Search for the cell housing the specified text and yield its [x, y] center coordinate. 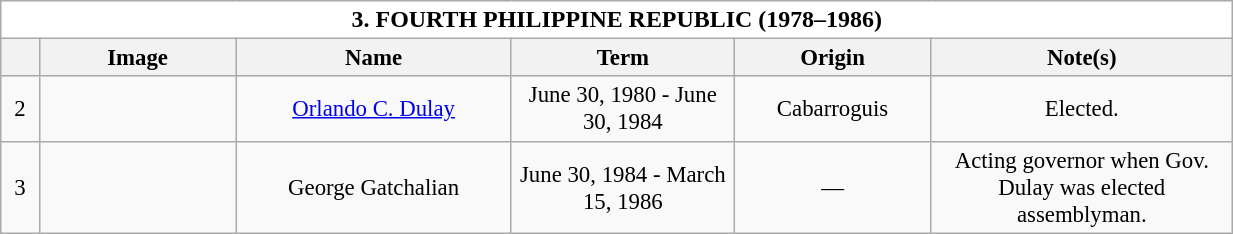
George Gatchalian [374, 187]
Elected. [1082, 110]
3. FOURTH PHILIPPINE REPUBLIC (1978–1986) [617, 20]
Note(s) [1082, 58]
2 [20, 110]
Acting governor when Gov. Dulay was elected assemblyman. [1082, 187]
3 [20, 187]
— [832, 187]
June 30, 1984 - March 15, 1986 [622, 187]
June 30, 1980 - June 30, 1984 [622, 110]
Cabarroguis [832, 110]
Name [374, 58]
Orlando C. Dulay [374, 110]
Origin [832, 58]
Image [138, 58]
Term [622, 58]
